From the cell containing the given text, extract its center point as [X, Y] coordinate. 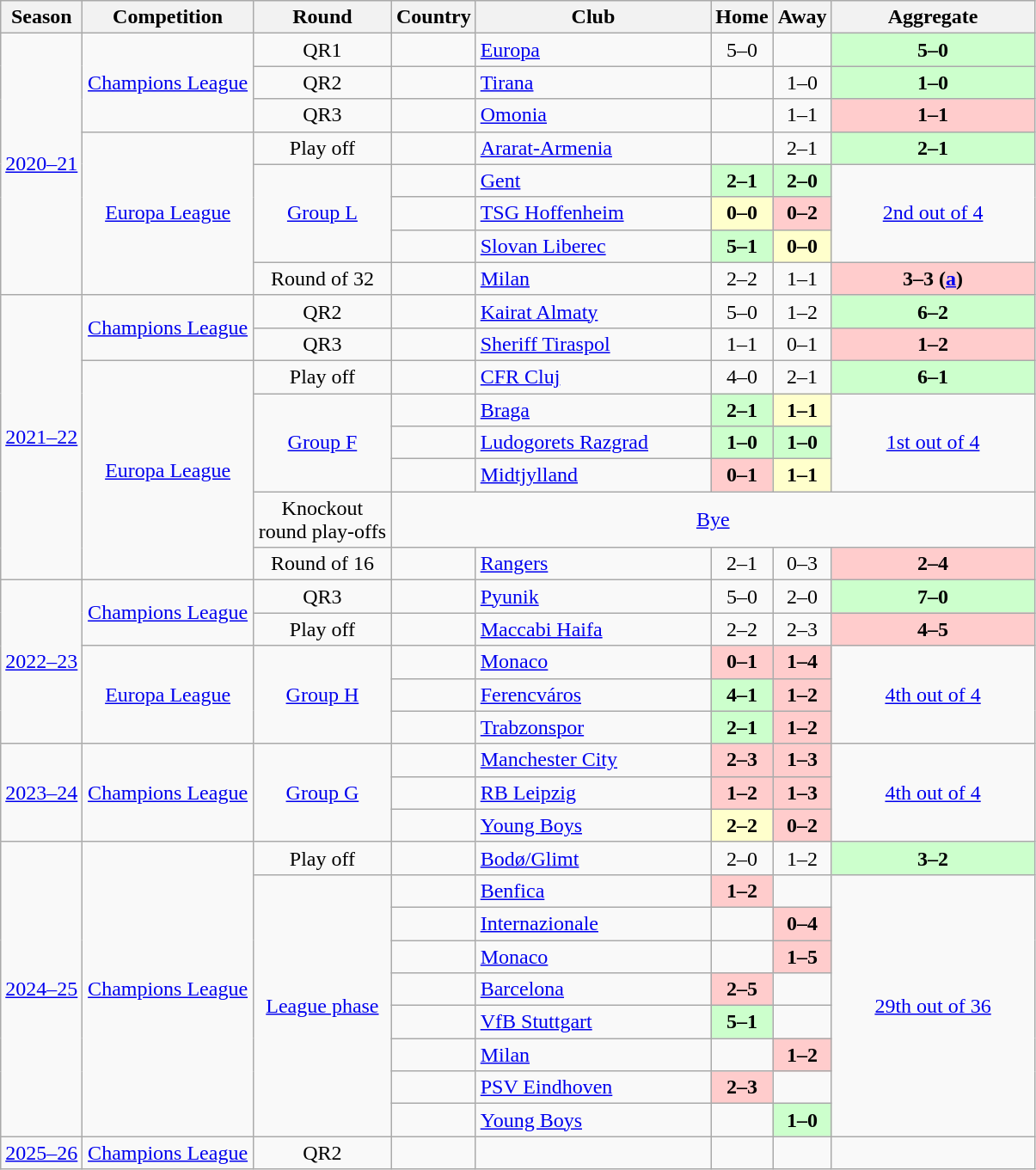
6–1 [933, 377]
Round of 16 [322, 564]
Omonia [593, 115]
Rangers [593, 564]
6–2 [933, 311]
Group L [322, 213]
2025–26 [41, 1153]
Group G [322, 793]
Manchester City [593, 760]
Aggregate [933, 17]
Barcelona [593, 989]
Tirana [593, 83]
Group H [322, 695]
Bye [713, 519]
Sheriff Tiraspol [593, 344]
1–4 [802, 662]
29th out of 36 [933, 1005]
QR1 [322, 50]
Braga [593, 410]
Away [802, 17]
Trabzonspor [593, 727]
4–1 [742, 695]
3–3 (a) [933, 279]
2–4 [933, 564]
1–5 [802, 957]
TSG Hoffenheim [593, 213]
Round [322, 17]
Round of 32 [322, 279]
Benfica [593, 891]
3–2 [933, 858]
CFR Cluj [593, 377]
Group F [322, 443]
4–5 [933, 629]
Europa [593, 50]
0–3 [802, 564]
League phase [322, 1005]
Home [742, 17]
Ferencváros [593, 695]
Bodø/Glimt [593, 858]
2024–25 [41, 989]
RB Leipzig [593, 793]
2020–21 [41, 164]
Knockout round play-offs [322, 519]
PSV Eindhoven [593, 1087]
4–0 [742, 377]
2nd out of 4 [933, 213]
2–5 [742, 989]
Ludogorets Razgrad [593, 443]
Slovan Liberec [593, 246]
Maccabi Haifa [593, 629]
Ararat-Armenia [593, 148]
Midtjylland [593, 475]
Pyunik [593, 597]
VfB Stuttgart [593, 1022]
Gent [593, 181]
1st out of 4 [933, 443]
2021–22 [41, 438]
Club [593, 17]
0–4 [802, 923]
Kairat Almaty [593, 311]
Internazionale [593, 923]
Country [433, 17]
2022–23 [41, 662]
7–0 [933, 597]
Season [41, 17]
Competition [169, 17]
2023–24 [41, 793]
